Capture the cell that displays the provided text and extract its (x, y) central coordinate. 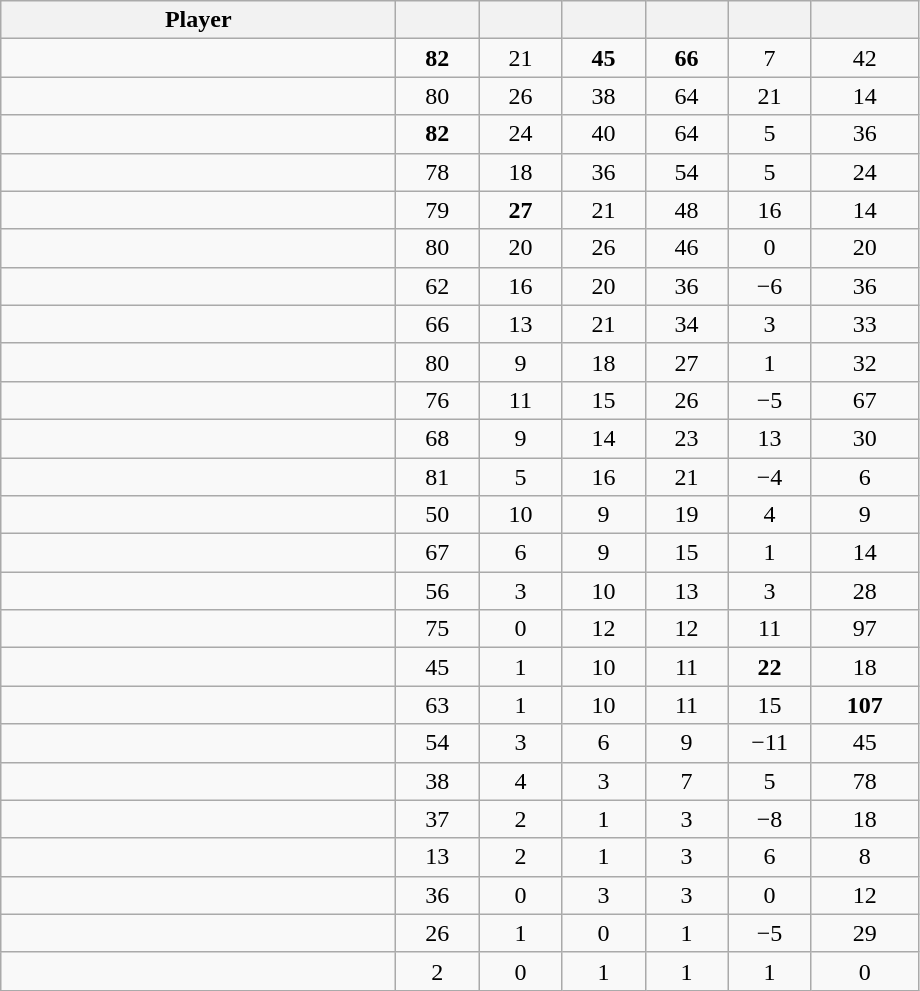
42 (864, 58)
68 (438, 438)
30 (864, 438)
29 (864, 933)
75 (438, 629)
32 (864, 362)
50 (438, 515)
97 (864, 629)
79 (438, 210)
−11 (770, 743)
23 (686, 438)
56 (438, 591)
63 (438, 705)
8 (864, 857)
Player (198, 20)
37 (438, 819)
34 (686, 324)
81 (438, 477)
19 (686, 515)
−8 (770, 819)
40 (604, 134)
76 (438, 400)
48 (686, 210)
46 (686, 248)
62 (438, 286)
−4 (770, 477)
33 (864, 324)
22 (770, 667)
−6 (770, 286)
107 (864, 705)
28 (864, 591)
